Search for the cell housing the specified text and yield its (X, Y) center coordinate. 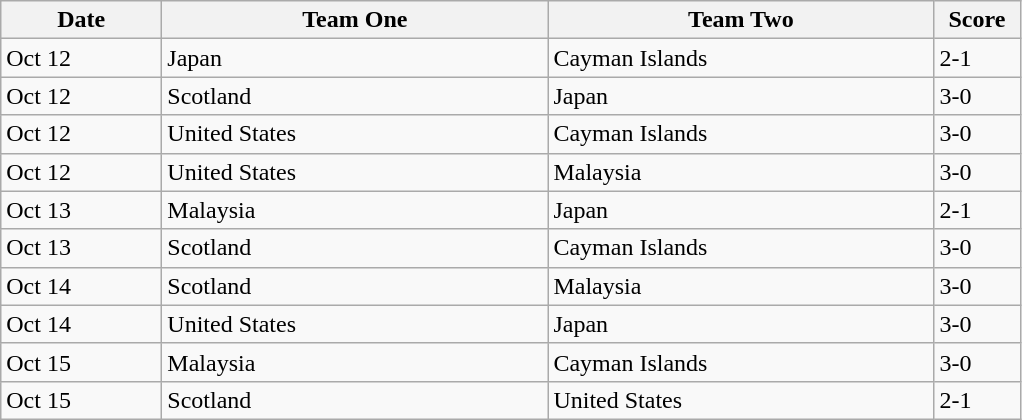
Team One (355, 20)
Score (977, 20)
Date (82, 20)
Team Two (741, 20)
